Capture the cell that displays the provided text and extract its (x, y) central coordinate. 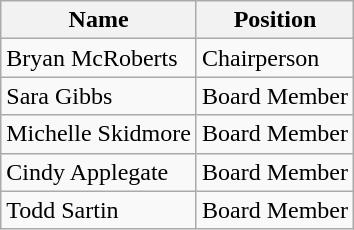
Cindy Applegate (99, 172)
Todd Sartin (99, 210)
Sara Gibbs (99, 96)
Bryan McRoberts (99, 58)
Chairperson (274, 58)
Michelle Skidmore (99, 134)
Name (99, 20)
Position (274, 20)
